Find where the given text appears and provide that cell's center as [x, y] coordinate. 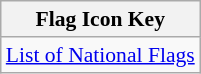
List of National Flags [100, 55]
Flag Icon Key [100, 19]
